Find where the given text appears and provide that cell's center as (X, Y) coordinate. 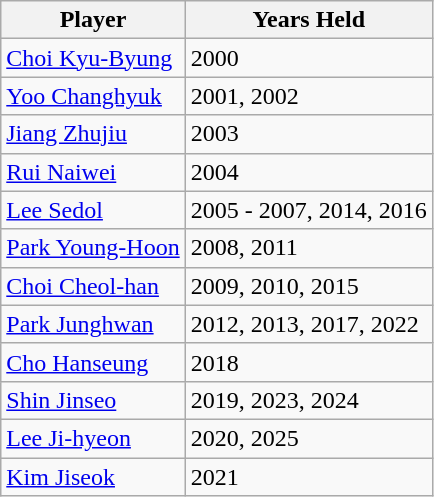
Kim Jiseok (93, 477)
Player (93, 20)
2019, 2023, 2024 (308, 400)
2000 (308, 58)
Rui Naiwei (93, 172)
Cho Hanseung (93, 362)
2009, 2010, 2015 (308, 286)
2018 (308, 362)
2005 - 2007, 2014, 2016 (308, 210)
Lee Ji-hyeon (93, 438)
Shin Jinseo (93, 400)
2012, 2013, 2017, 2022 (308, 324)
Park Junghwan (93, 324)
Choi Kyu-Byung (93, 58)
Years Held (308, 20)
2008, 2011 (308, 248)
Choi Cheol-han (93, 286)
Park Young-Hoon (93, 248)
Lee Sedol (93, 210)
2004 (308, 172)
2003 (308, 134)
Jiang Zhujiu (93, 134)
2020, 2025 (308, 438)
Yoo Changhyuk (93, 96)
2021 (308, 477)
2001, 2002 (308, 96)
